For the text-containing cell, return its midpoint in (x, y) coordinate format. 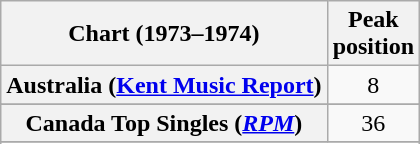
8 (373, 85)
Peakposition (373, 34)
Australia (Kent Music Report) (164, 85)
Chart (1973–1974) (164, 34)
36 (373, 123)
Canada Top Singles (RPM) (164, 123)
